Search for the cell housing the specified text and yield its (x, y) center coordinate. 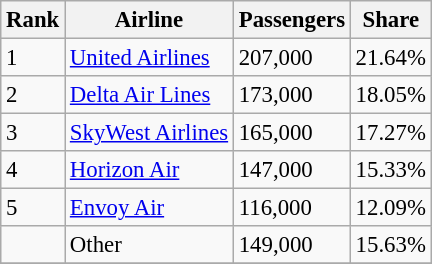
Delta Air Lines (150, 95)
207,000 (292, 58)
15.63% (390, 245)
Other (150, 245)
17.27% (390, 133)
149,000 (292, 245)
2 (33, 95)
Rank (33, 20)
147,000 (292, 170)
Share (390, 20)
Horizon Air (150, 170)
15.33% (390, 170)
Envoy Air (150, 208)
116,000 (292, 208)
5 (33, 208)
1 (33, 58)
Airline (150, 20)
4 (33, 170)
165,000 (292, 133)
SkyWest Airlines (150, 133)
Passengers (292, 20)
173,000 (292, 95)
3 (33, 133)
12.09% (390, 208)
18.05% (390, 95)
21.64% (390, 58)
United Airlines (150, 58)
